Return (x, y) of the center of cell containing provided text 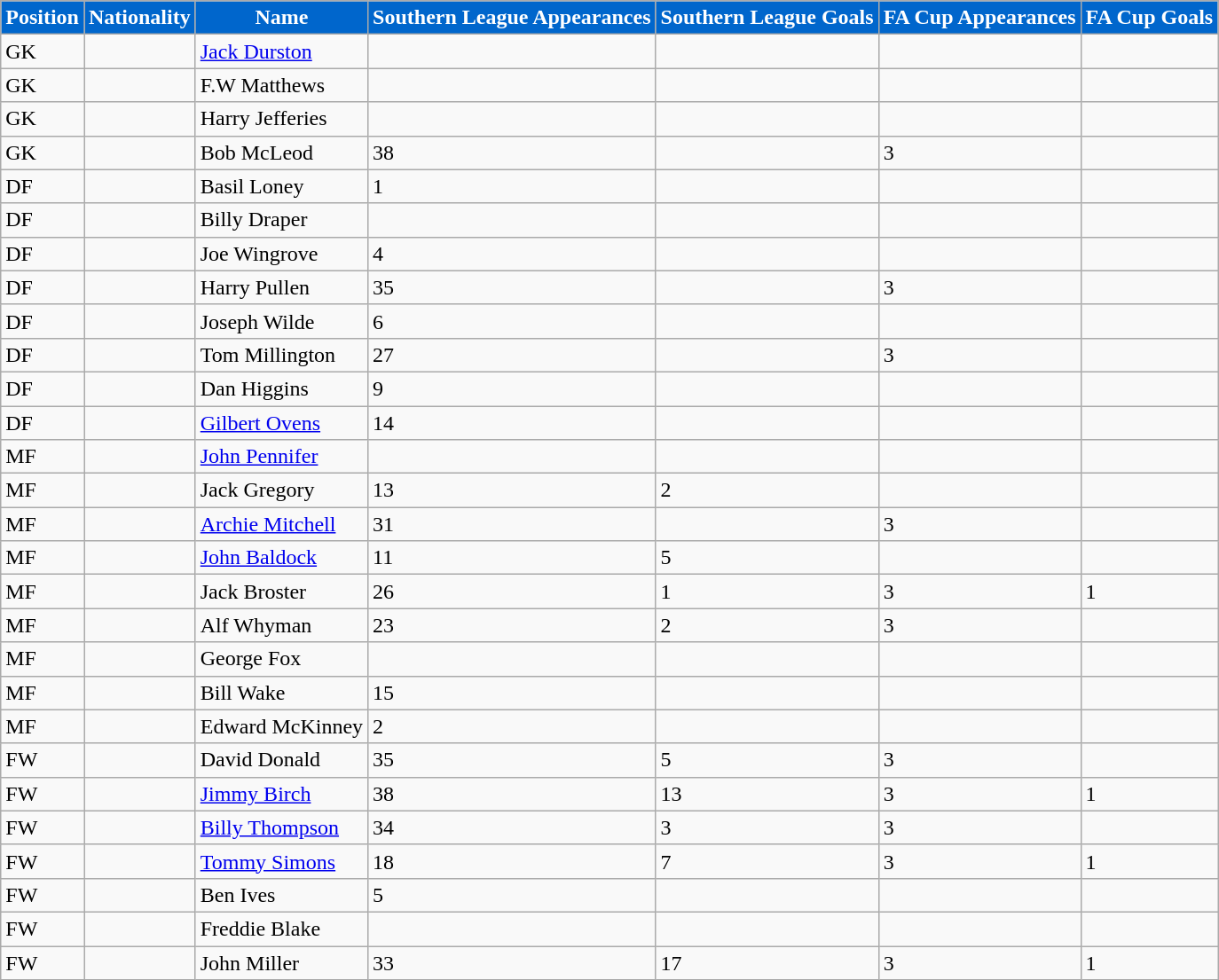
14 (512, 423)
Harry Pullen (281, 287)
7 (767, 861)
Alf Whyman (281, 625)
Southern League Goals (767, 18)
34 (512, 827)
Ben Ives (281, 895)
Joseph Wilde (281, 321)
FA Cup Goals (1150, 18)
Name (281, 18)
4 (512, 254)
Dan Higgins (281, 388)
Freddie Blake (281, 929)
John Miller (281, 962)
David Donald (281, 760)
Tommy Simons (281, 861)
Joe Wingrove (281, 254)
Position (43, 18)
Billy Draper (281, 220)
Archie Mitchell (281, 524)
Billy Thompson (281, 827)
9 (512, 388)
17 (767, 962)
Bob McLeod (281, 153)
John Pennifer (281, 457)
26 (512, 592)
11 (512, 558)
6 (512, 321)
George Fox (281, 659)
Tom Millington (281, 355)
31 (512, 524)
Harry Jefferies (281, 119)
Jack Durston (281, 51)
Basil Loney (281, 186)
Edward McKinney (281, 726)
33 (512, 962)
18 (512, 861)
Jack Broster (281, 592)
Gilbert Ovens (281, 423)
15 (512, 693)
Southern League Appearances (512, 18)
Nationality (139, 18)
Jack Gregory (281, 490)
27 (512, 355)
FA Cup Appearances (979, 18)
Jimmy Birch (281, 794)
John Baldock (281, 558)
Bill Wake (281, 693)
F.W Matthews (281, 85)
23 (512, 625)
